Return the (X, Y) coordinate for the center point of the cell that contains the specified text.  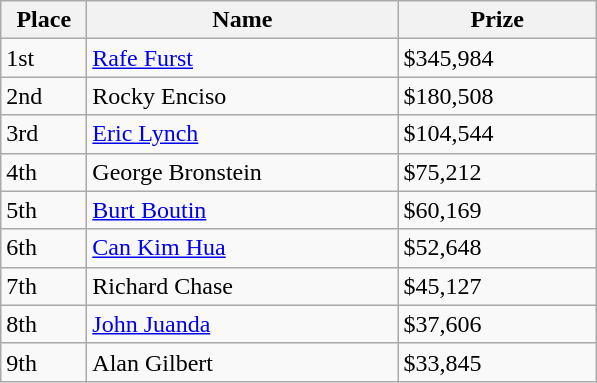
Can Kim Hua (242, 248)
$345,984 (498, 58)
$33,845 (498, 362)
George Bronstein (242, 172)
$104,544 (498, 134)
Prize (498, 20)
$75,212 (498, 172)
Rafe Furst (242, 58)
Alan Gilbert (242, 362)
9th (44, 362)
Name (242, 20)
John Juanda (242, 324)
1st (44, 58)
2nd (44, 96)
6th (44, 248)
4th (44, 172)
Rocky Enciso (242, 96)
$52,648 (498, 248)
$60,169 (498, 210)
$45,127 (498, 286)
Eric Lynch (242, 134)
7th (44, 286)
5th (44, 210)
Richard Chase (242, 286)
8th (44, 324)
Place (44, 20)
$37,606 (498, 324)
$180,508 (498, 96)
3rd (44, 134)
Burt Boutin (242, 210)
